Find where the given text appears and provide that cell's center as (x, y) coordinate. 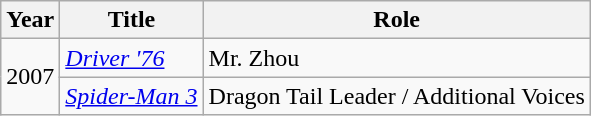
2007 (30, 77)
Spider-Man 3 (132, 96)
Dragon Tail Leader / Additional Voices (396, 96)
Driver '76 (132, 58)
Year (30, 20)
Mr. Zhou (396, 58)
Role (396, 20)
Title (132, 20)
